Return the (X, Y) coordinate for the center point of the cell that contains the specified text.  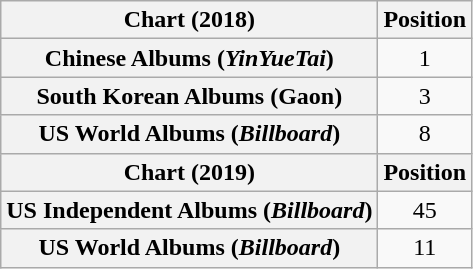
Chinese Albums (YinYueTai) (190, 58)
US Independent Albums (Billboard) (190, 210)
Chart (2018) (190, 20)
45 (425, 210)
South Korean Albums (Gaon) (190, 96)
8 (425, 134)
3 (425, 96)
Chart (2019) (190, 172)
1 (425, 58)
11 (425, 248)
